Identify which cell holds the provided text, then report its (x, y) central coordinate. 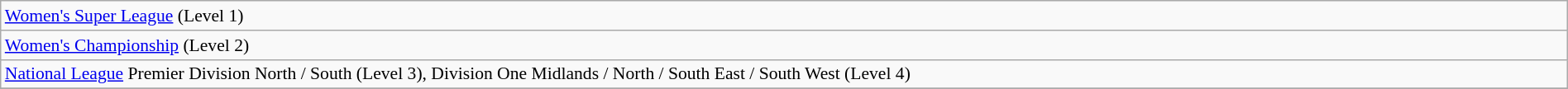
Women's Championship (Level 2) (784, 45)
Women's Super League (Level 1) (784, 16)
National League Premier Division North / South (Level 3), Division One Midlands / North / South East / South West (Level 4) (784, 74)
